Scan for the cell matching the given text and deliver its (x, y) coordinate at center. 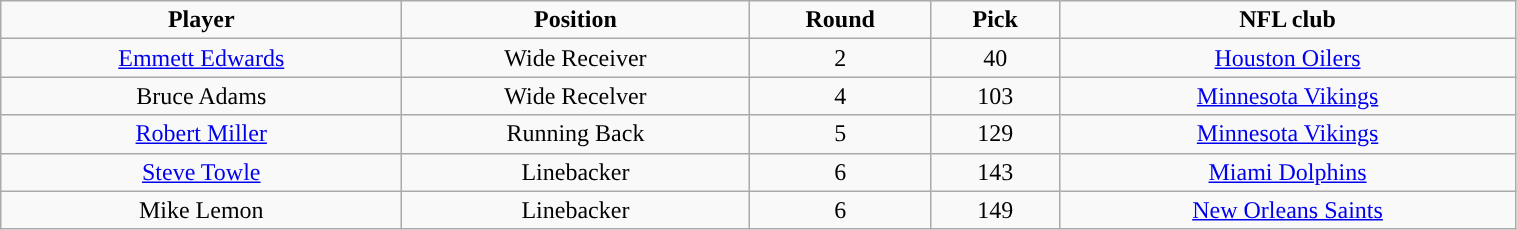
Miami Dolphins (1288, 172)
129 (995, 134)
5 (840, 134)
40 (995, 58)
143 (995, 172)
Wide Recelver (576, 96)
New Orleans Saints (1288, 210)
149 (995, 210)
Houston Oilers (1288, 58)
Pick (995, 20)
Robert Miller (202, 134)
Round (840, 20)
2 (840, 58)
NFL club (1288, 20)
Wide Receiver (576, 58)
Mike Lemon (202, 210)
Steve Towle (202, 172)
103 (995, 96)
Bruce Adams (202, 96)
4 (840, 96)
Running Back (576, 134)
Position (576, 20)
Emmett Edwards (202, 58)
Player (202, 20)
